Capture the cell that displays the provided text and extract its (X, Y) central coordinate. 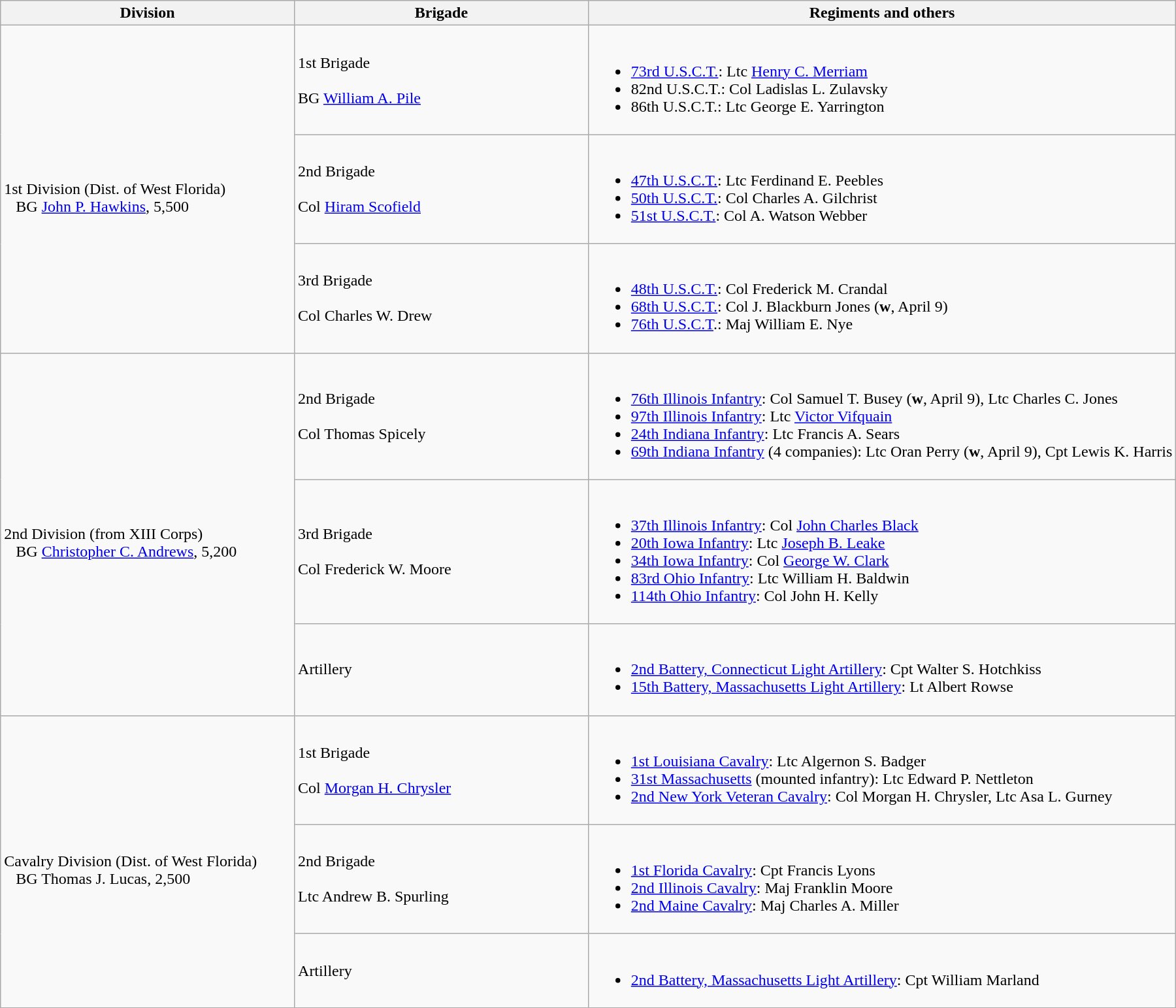
1st Florida Cavalry: Cpt Francis Lyons2nd Illinois Cavalry: Maj Franklin Moore2nd Maine Cavalry: Maj Charles A. Miller (882, 879)
2nd Brigade Col Hiram Scofield (442, 189)
2nd Brigade Ltc Andrew B. Spurling (442, 879)
2nd Brigade Col Thomas Spicely (442, 416)
Regiments and others (882, 13)
3rd Brigade Col Frederick W. Moore (442, 551)
1st Brigade Col Morgan H. Chrysler (442, 770)
1st Division (Dist. of West Florida) BG John P. Hawkins, 5,500 (148, 189)
3rd Brigade Col Charles W. Drew (442, 298)
2nd Battery, Massachusetts Light Artillery: Cpt William Marland (882, 971)
2nd Division (from XIII Corps) BG Christopher C. Andrews, 5,200 (148, 534)
Brigade (442, 13)
2nd Battery, Connecticut Light Artillery: Cpt Walter S. Hotchkiss15th Battery, Massachusetts Light Artillery: Lt Albert Rowse (882, 670)
1st Brigade BG William A. Pile (442, 80)
73rd U.S.C.T.: Ltc Henry C. Merriam82nd U.S.C.T.: Col Ladislas L. Zulavsky86th U.S.C.T.: Ltc George E. Yarrington (882, 80)
47th U.S.C.T.: Ltc Ferdinand E. Peebles50th U.S.C.T.: Col Charles A. Gilchrist51st U.S.C.T.: Col A. Watson Webber (882, 189)
48th U.S.C.T.: Col Frederick M. Crandal68th U.S.C.T.: Col J. Blackburn Jones (w, April 9)76th U.S.C.T.: Maj William E. Nye (882, 298)
Division (148, 13)
Cavalry Division (Dist. of West Florida) BG Thomas J. Lucas, 2,500 (148, 861)
